For the text-containing cell, return its midpoint in [x, y] coordinate format. 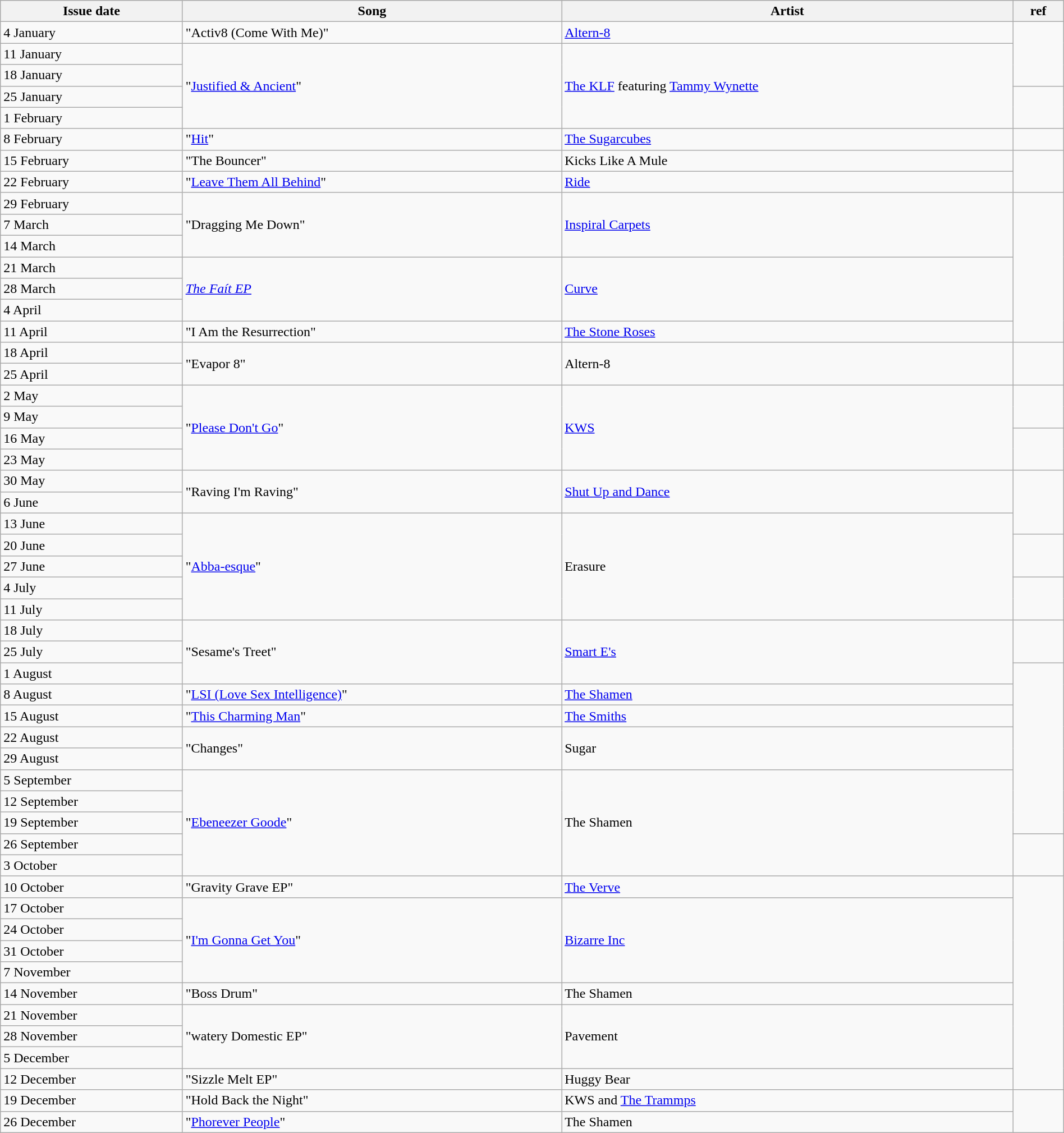
21 March [91, 268]
"Sizzle Melt EP" [372, 1079]
"Abba-esque" [372, 566]
Sugar [787, 748]
28 March [91, 289]
"Activ8 (Come With Me)" [372, 33]
25 January [91, 97]
Curve [787, 289]
"Dragging Me Down" [372, 224]
"Phorever People" [372, 1122]
"Ebeneezer Goode" [372, 823]
3 October [91, 865]
16 May [91, 438]
1 August [91, 673]
24 October [91, 929]
11 April [91, 332]
5 September [91, 780]
6 June [91, 502]
22 August [91, 737]
"Gravity Grave EP" [372, 887]
Ride [787, 182]
"Leave Them All Behind" [372, 182]
"I Am the Resurrection" [372, 332]
1 February [91, 118]
Bizarre Inc [787, 940]
22 February [91, 182]
Shut Up and Dance [787, 492]
Song [372, 11]
8 August [91, 695]
14 March [91, 246]
Inspiral Carpets [787, 224]
Pavement [787, 1036]
Huggy Bear [787, 1079]
"Sesame's Treet" [372, 652]
KWS [787, 428]
18 April [91, 353]
26 September [91, 844]
"I'm Gonna Get You" [372, 940]
20 June [91, 545]
Issue date [91, 11]
28 November [91, 1036]
17 October [91, 908]
The Faít EP [372, 289]
13 June [91, 524]
15 August [91, 716]
"The Bouncer" [372, 160]
11 July [91, 609]
29 August [91, 759]
"Boss Drum" [372, 994]
The Stone Roses [787, 332]
12 September [91, 801]
26 December [91, 1122]
Erasure [787, 566]
25 July [91, 652]
10 October [91, 887]
Artist [787, 11]
7 November [91, 973]
KWS and The Trammps [787, 1100]
"Raving I'm Raving" [372, 492]
The Smiths [787, 716]
"Hit" [372, 139]
4 January [91, 33]
25 April [91, 374]
"This Charming Man" [372, 716]
The Sugarcubes [787, 139]
21 November [91, 1015]
5 December [91, 1058]
"Changes" [372, 748]
2 May [91, 396]
14 November [91, 994]
The KLF featuring Tammy Wynette [787, 86]
"Evapor 8" [372, 364]
29 February [91, 203]
30 May [91, 481]
27 June [91, 566]
8 February [91, 139]
4 April [91, 310]
ref [1038, 11]
"Please Don't Go" [372, 428]
31 October [91, 951]
9 May [91, 417]
15 February [91, 160]
11 January [91, 54]
4 July [91, 588]
18 January [91, 75]
Smart E's [787, 652]
18 July [91, 631]
Kicks Like A Mule [787, 160]
The Verve [787, 887]
19 September [91, 823]
12 December [91, 1079]
23 May [91, 460]
"watery Domestic EP" [372, 1036]
7 March [91, 224]
"Hold Back the Night" [372, 1100]
"LSI (Love Sex Intelligence)" [372, 695]
"Justified & Ancient" [372, 86]
19 December [91, 1100]
